Output the [X, Y] coordinate of the center of the cell containing the given text.  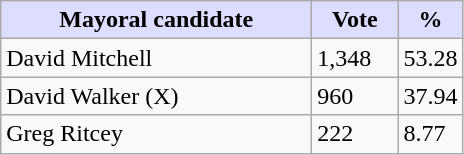
1,348 [355, 58]
37.94 [430, 96]
53.28 [430, 58]
Mayoral candidate [156, 20]
David Mitchell [156, 58]
222 [355, 134]
Vote [355, 20]
David Walker (X) [156, 96]
Greg Ritcey [156, 134]
960 [355, 96]
8.77 [430, 134]
% [430, 20]
